From the cell containing the given text, extract its center point as (x, y) coordinate. 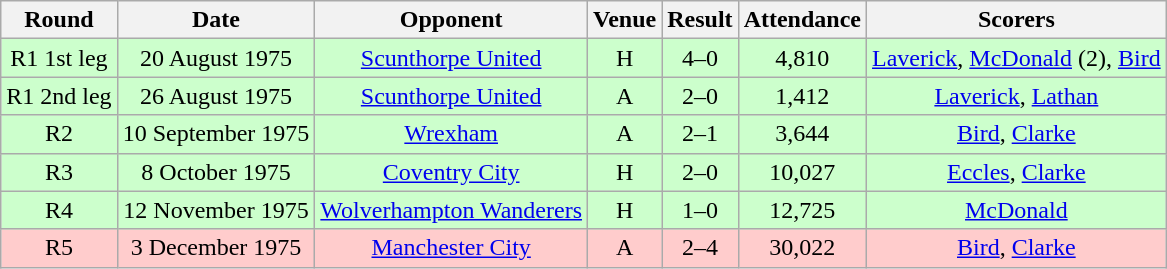
Manchester City (452, 248)
Wolverhampton Wanderers (452, 210)
3,644 (802, 134)
20 August 1975 (216, 58)
Scorers (1017, 20)
3 December 1975 (216, 248)
26 August 1975 (216, 96)
2–4 (700, 248)
Eccles, Clarke (1017, 172)
12,725 (802, 210)
Opponent (452, 20)
Result (700, 20)
30,022 (802, 248)
R1 1st leg (59, 58)
R4 (59, 210)
10 September 1975 (216, 134)
R3 (59, 172)
1,412 (802, 96)
Wrexham (452, 134)
Laverick, Lathan (1017, 96)
McDonald (1017, 210)
Laverick, McDonald (2), Bird (1017, 58)
2–1 (700, 134)
12 November 1975 (216, 210)
R2 (59, 134)
1–0 (700, 210)
8 October 1975 (216, 172)
4,810 (802, 58)
Coventry City (452, 172)
R1 2nd leg (59, 96)
Date (216, 20)
Round (59, 20)
4–0 (700, 58)
Attendance (802, 20)
10,027 (802, 172)
R5 (59, 248)
Venue (625, 20)
